Extract the (X, Y) coordinate from the center of the cell holding the provided text.  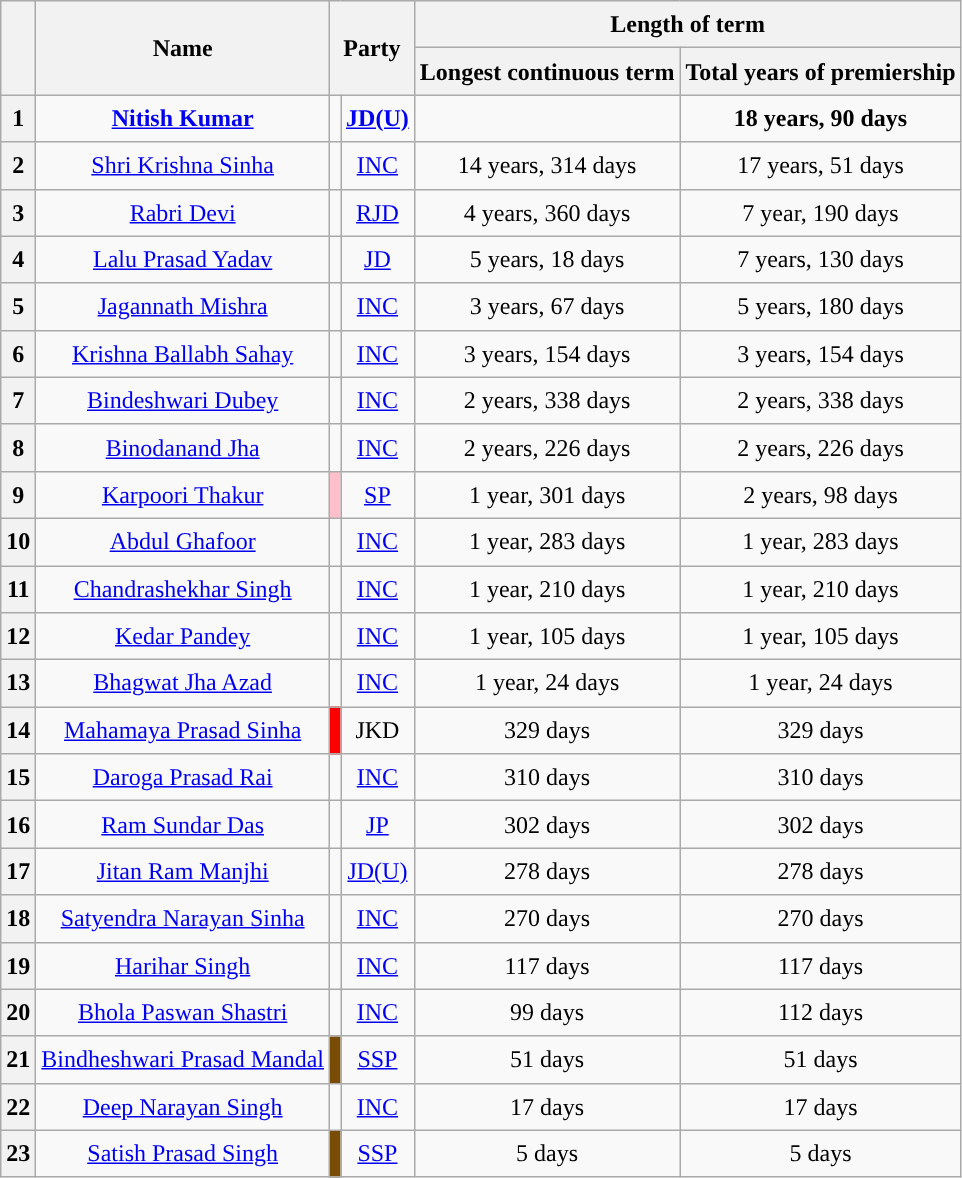
7 year, 190 days (820, 212)
Harihar Singh (183, 966)
Daroga Prasad Rai (183, 778)
10 (18, 542)
JKD (378, 730)
112 days (820, 1012)
Satyendra Narayan Sinha (183, 918)
23 (18, 1154)
Shri Krishna Sinha (183, 166)
Kedar Pandey (183, 636)
Bhagwat Jha Azad (183, 684)
15 (18, 778)
5 years, 180 days (820, 306)
Lalu Prasad Yadav (183, 260)
Longest continuous term (547, 72)
Total years of premiership (820, 72)
Bindheshwari Prasad Mandal (183, 1060)
Abdul Ghafoor (183, 542)
RJD (378, 212)
Nitish Kumar (183, 118)
1 (18, 118)
Karpoori Thakur (183, 494)
Binodanand Jha (183, 448)
22 (18, 1106)
17 years, 51 days (820, 166)
JP (378, 824)
8 (18, 448)
12 (18, 636)
Party (372, 48)
Satish Prasad Singh (183, 1154)
4 (18, 260)
5 years, 18 days (547, 260)
17 (18, 872)
Jitan Ram Manjhi (183, 872)
JD (378, 260)
Deep Narayan Singh (183, 1106)
20 (18, 1012)
14 (18, 730)
19 (18, 966)
Length of term (688, 24)
Jagannath Mishra (183, 306)
11 (18, 590)
SP (378, 494)
6 (18, 354)
Chandrashekhar Singh (183, 590)
9 (18, 494)
Rabri Devi (183, 212)
7 years, 130 days (820, 260)
4 years, 360 days (547, 212)
Bhola Paswan Shastri (183, 1012)
Mahamaya Prasad Sinha (183, 730)
Krishna Ballabh Sahay (183, 354)
Name (183, 48)
3 years, 67 days (547, 306)
3 (18, 212)
2 years, 98 days (820, 494)
13 (18, 684)
21 (18, 1060)
7 (18, 400)
2 (18, 166)
5 (18, 306)
Ram Sundar Das (183, 824)
Bindeshwari Dubey (183, 400)
16 (18, 824)
99 days (547, 1012)
14 years, 314 days (547, 166)
18 (18, 918)
1 year, 301 days (547, 494)
18 years, 90 days (820, 118)
